Identify which cell holds the provided text, then report its [X, Y] central coordinate. 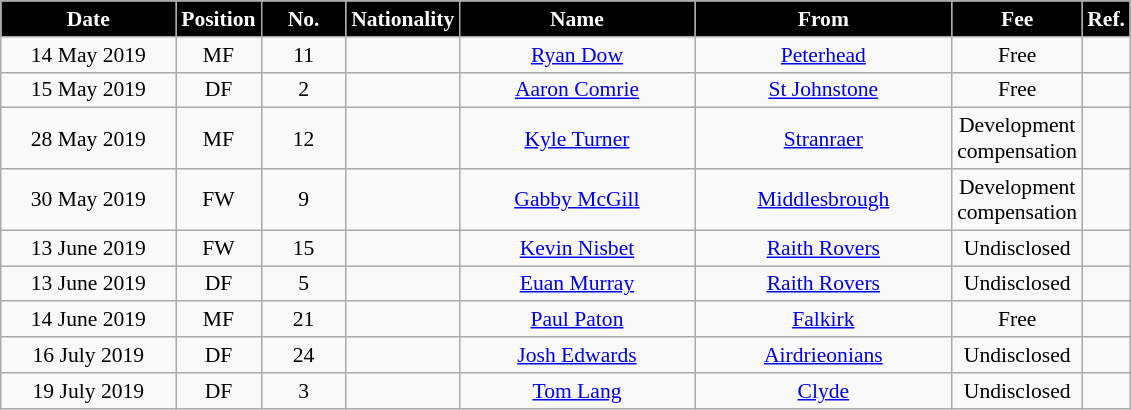
9 [304, 200]
11 [304, 55]
15 [304, 248]
Airdrieonians [824, 355]
Josh Edwards [576, 355]
Paul Paton [576, 320]
Ryan Dow [576, 55]
From [824, 19]
Euan Murray [576, 284]
5 [304, 284]
21 [304, 320]
Kevin Nisbet [576, 248]
Peterhead [824, 55]
Clyde [824, 391]
12 [304, 138]
14 May 2019 [88, 55]
Fee [1017, 19]
Tom Lang [576, 391]
28 May 2019 [88, 138]
Aaron Comrie [576, 90]
15 May 2019 [88, 90]
3 [304, 391]
19 July 2019 [88, 391]
2 [304, 90]
16 July 2019 [88, 355]
24 [304, 355]
Stranraer [824, 138]
Date [88, 19]
Position [218, 19]
Falkirk [824, 320]
Nationality [402, 19]
Ref. [1106, 19]
St Johnstone [824, 90]
14 June 2019 [88, 320]
Gabby McGill [576, 200]
Name [576, 19]
Kyle Turner [576, 138]
Middlesbrough [824, 200]
No. [304, 19]
30 May 2019 [88, 200]
